Find where the given text appears and provide that cell's center as (x, y) coordinate. 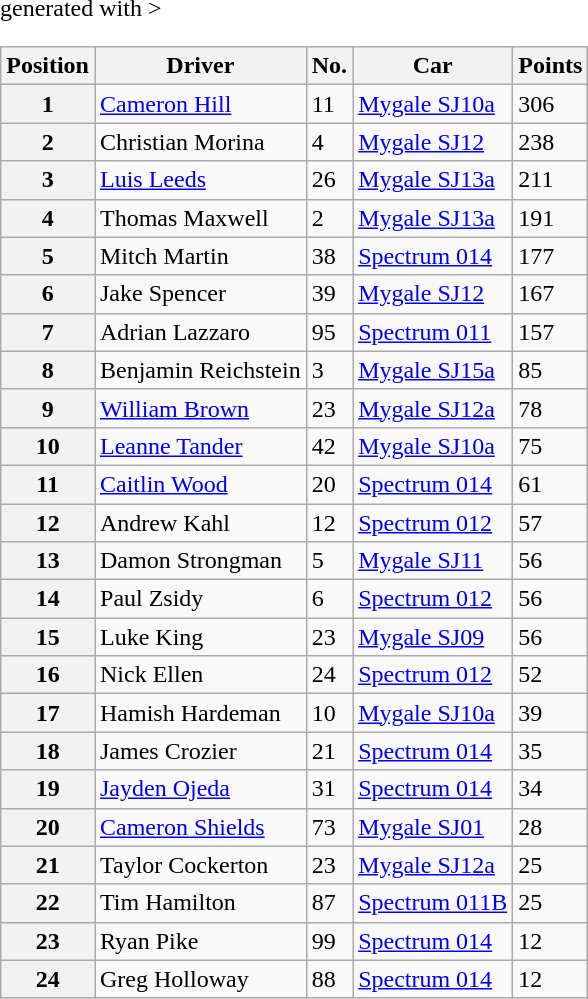
William Brown (200, 408)
Tim Hamilton (200, 903)
16 (48, 675)
78 (550, 408)
Ryan Pike (200, 941)
19 (48, 789)
61 (550, 484)
Thomas Maxwell (200, 218)
Paul Zsidy (200, 599)
31 (329, 789)
Mygale SJ09 (433, 637)
42 (329, 446)
Greg Holloway (200, 979)
Adrian Lazzaro (200, 332)
13 (48, 561)
73 (329, 827)
35 (550, 751)
99 (329, 941)
7 (48, 332)
211 (550, 180)
Position (48, 66)
James Crozier (200, 751)
8 (48, 370)
306 (550, 104)
Luis Leeds (200, 180)
Christian Morina (200, 142)
Cameron Hill (200, 104)
Spectrum 011B (433, 903)
Car (433, 66)
18 (48, 751)
88 (329, 979)
57 (550, 523)
Mitch Martin (200, 256)
Benjamin Reichstein (200, 370)
28 (550, 827)
No. (329, 66)
Taylor Cockerton (200, 865)
95 (329, 332)
Spectrum 011 (433, 332)
Andrew Kahl (200, 523)
15 (48, 637)
238 (550, 142)
Jake Spencer (200, 294)
38 (329, 256)
26 (329, 180)
191 (550, 218)
17 (48, 713)
85 (550, 370)
75 (550, 446)
177 (550, 256)
Nick Ellen (200, 675)
Mygale SJ15a (433, 370)
Leanne Tander (200, 446)
Damon Strongman (200, 561)
Mygale SJ11 (433, 561)
Mygale SJ01 (433, 827)
Hamish Hardeman (200, 713)
9 (48, 408)
157 (550, 332)
Driver (200, 66)
167 (550, 294)
Luke King (200, 637)
Caitlin Wood (200, 484)
87 (329, 903)
1 (48, 104)
Points (550, 66)
52 (550, 675)
14 (48, 599)
Cameron Shields (200, 827)
34 (550, 789)
Jayden Ojeda (200, 789)
22 (48, 903)
